Scan for the cell matching the given text and deliver its [x, y] coordinate at center. 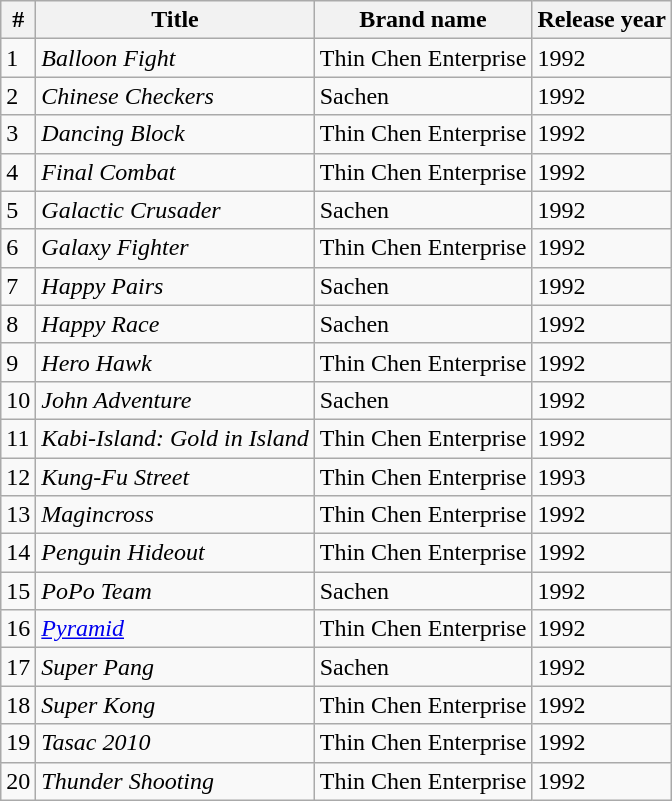
14 [18, 553]
13 [18, 515]
Hero Hawk [175, 362]
Release year [602, 20]
Balloon Fight [175, 58]
Super Pang [175, 667]
PoPo Team [175, 591]
8 [18, 324]
7 [18, 286]
Super Kong [175, 705]
Chinese Checkers [175, 96]
Galactic Crusader [175, 210]
11 [18, 438]
19 [18, 743]
20 [18, 781]
Happy Race [175, 324]
18 [18, 705]
3 [18, 134]
17 [18, 667]
Galaxy Fighter [175, 248]
16 [18, 629]
12 [18, 477]
Brand name [423, 20]
10 [18, 400]
Tasac 2010 [175, 743]
Dancing Block [175, 134]
# [18, 20]
2 [18, 96]
Title [175, 20]
1 [18, 58]
5 [18, 210]
Pyramid [175, 629]
1993 [602, 477]
Kabi-Island: Gold in Island [175, 438]
Thunder Shooting [175, 781]
Final Combat [175, 172]
Kung-Fu Street [175, 477]
15 [18, 591]
Penguin Hideout [175, 553]
4 [18, 172]
Happy Pairs [175, 286]
9 [18, 362]
John Adventure [175, 400]
6 [18, 248]
Magincross [175, 515]
